From the cell containing the given text, extract its center point as (X, Y) coordinate. 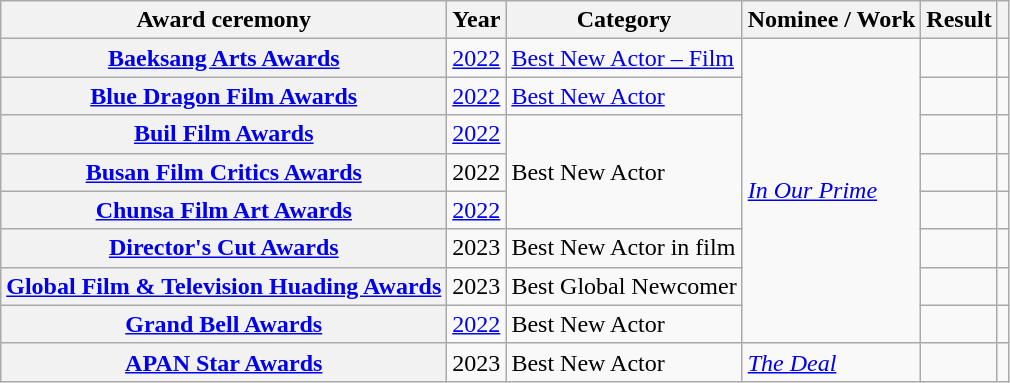
The Deal (832, 362)
APAN Star Awards (224, 362)
Global Film & Television Huading Awards (224, 286)
Nominee / Work (832, 20)
Award ceremony (224, 20)
Category (624, 20)
Buil Film Awards (224, 134)
Best New Actor – Film (624, 58)
Busan Film Critics Awards (224, 172)
Best New Actor in film (624, 248)
Best Global Newcomer (624, 286)
Grand Bell Awards (224, 324)
Result (959, 20)
Director's Cut Awards (224, 248)
Chunsa Film Art Awards (224, 210)
Baeksang Arts Awards (224, 58)
Year (476, 20)
Blue Dragon Film Awards (224, 96)
In Our Prime (832, 191)
